Determine the [x, y] coordinate at the center of the cell enclosing the given text.  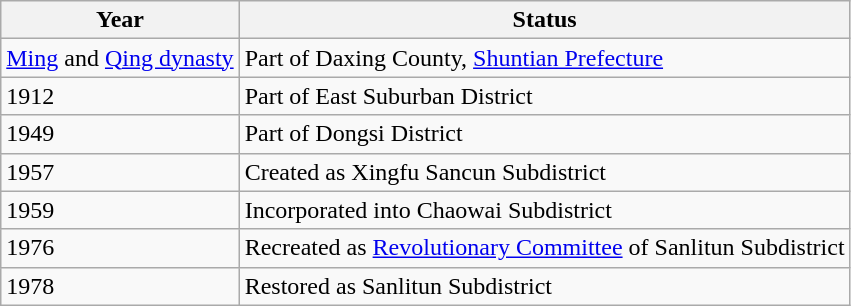
1912 [120, 96]
Part of Daxing County, Shuntian Prefecture [544, 58]
1976 [120, 248]
Restored as Sanlitun Subdistrict [544, 286]
Year [120, 20]
1959 [120, 210]
Ming and Qing dynasty [120, 58]
1978 [120, 286]
1949 [120, 134]
Part of East Suburban District [544, 96]
Status [544, 20]
Incorporated into Chaowai Subdistrict [544, 210]
1957 [120, 172]
Created as Xingfu Sancun Subdistrict [544, 172]
Recreated as Revolutionary Committee of Sanlitun Subdistrict [544, 248]
Part of Dongsi District [544, 134]
